Search for the cell housing the specified text and yield its [X, Y] center coordinate. 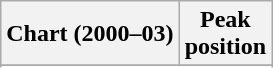
Chart (2000–03) [90, 34]
Peakposition [225, 34]
